Pinpoint the cell where the given text exists, returning its (x, y) midpoint coordinate. 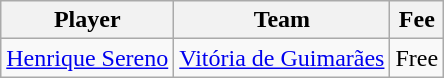
Free (417, 58)
Henrique Sereno (88, 58)
Team (282, 20)
Fee (417, 20)
Player (88, 20)
Vitória de Guimarães (282, 58)
